From the cell containing the given text, extract its center point as [x, y] coordinate. 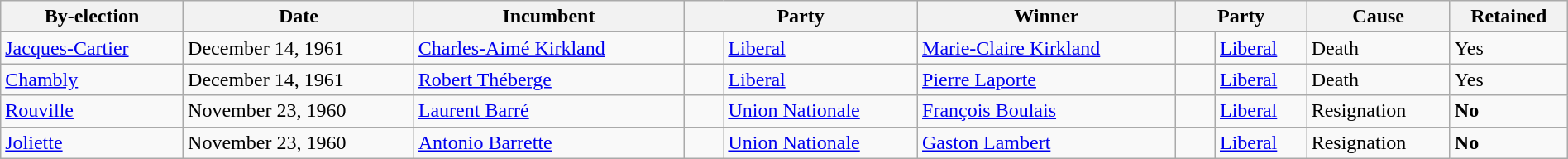
Antonio Barrette [548, 142]
Gaston Lambert [1047, 142]
Charles-Aimé Kirkland [548, 48]
Laurent Barré [548, 111]
Robert Théberge [548, 79]
François Boulais [1047, 111]
Incumbent [548, 17]
Winner [1047, 17]
By-election [93, 17]
Jacques-Cartier [93, 48]
Pierre Laporte [1047, 79]
Rouville [93, 111]
Retained [1508, 17]
Joliette [93, 142]
Marie-Claire Kirkland [1047, 48]
Chambly [93, 79]
Date [299, 17]
Cause [1378, 17]
